For the text-containing cell, return its midpoint in (X, Y) coordinate format. 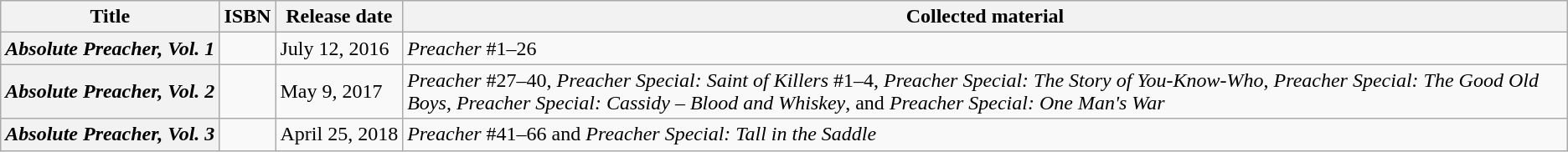
May 9, 2017 (339, 92)
Collected material (985, 17)
Preacher #1–26 (985, 48)
Preacher #41–66 and Preacher Special: Tall in the Saddle (985, 134)
Title (111, 17)
Absolute Preacher, Vol. 2 (111, 92)
Absolute Preacher, Vol. 1 (111, 48)
ISBN (248, 17)
Release date (339, 17)
Absolute Preacher, Vol. 3 (111, 134)
April 25, 2018 (339, 134)
July 12, 2016 (339, 48)
